Provide the (X, Y) coordinate of the cell's center where the given text is located.  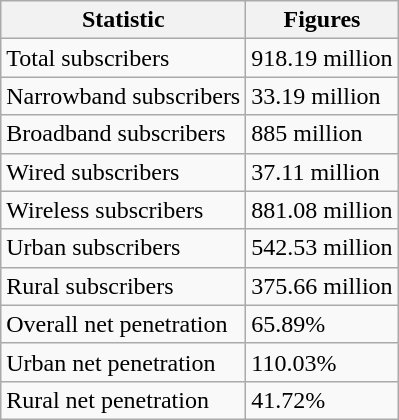
Figures (322, 20)
37.11 million (322, 172)
33.19 million (322, 96)
885 million (322, 134)
Statistic (124, 20)
Narrowband subscribers (124, 96)
Rural subscribers (124, 286)
Rural net penetration (124, 400)
Urban net penetration (124, 362)
375.66 million (322, 286)
Overall net penetration (124, 324)
65.89% (322, 324)
Wireless subscribers (124, 210)
918.19 million (322, 58)
110.03% (322, 362)
881.08 million (322, 210)
542.53 million (322, 248)
41.72% (322, 400)
Broadband subscribers (124, 134)
Wired subscribers (124, 172)
Urban subscribers (124, 248)
Total subscribers (124, 58)
